Return (x, y) of the center of cell containing provided text 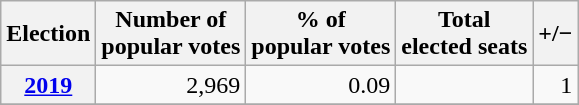
+/− (556, 34)
0.09 (321, 85)
Election (48, 34)
2019 (48, 85)
2,969 (171, 85)
Totalelected seats (464, 34)
% ofpopular votes (321, 34)
Number ofpopular votes (171, 34)
1 (556, 85)
